Search for the cell housing the specified text and yield its (x, y) center coordinate. 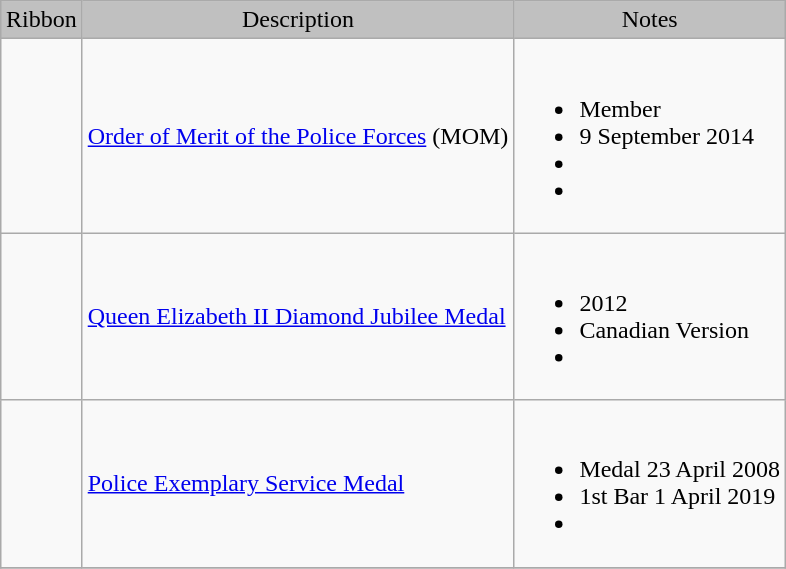
Medal 23 April 20081st Bar 1 April 2019 (650, 484)
Notes (650, 20)
Police Exemplary Service Medal (298, 484)
Description (298, 20)
Order of Merit of the Police Forces (MOM) (298, 136)
Member9 September 2014 (650, 136)
Queen Elizabeth II Diamond Jubilee Medal (298, 316)
Ribbon (41, 20)
2012Canadian Version (650, 316)
